Capture the cell that displays the provided text and extract its (X, Y) central coordinate. 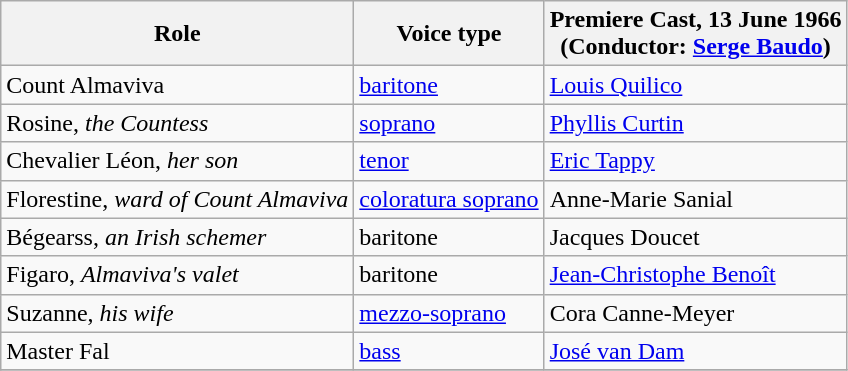
bass (449, 351)
coloratura soprano (449, 199)
Phyllis Curtin (696, 123)
Louis Quilico (696, 85)
Premiere Cast, 13 June 1966 (Conductor: Serge Baudo) (696, 34)
Suzanne, his wife (178, 313)
José van Dam (696, 351)
Anne-Marie Sanial (696, 199)
Cora Canne-Meyer (696, 313)
Rosine, the Countess (178, 123)
Figaro, Almaviva's valet (178, 275)
Eric Tappy (696, 161)
Count Almaviva (178, 85)
Voice type (449, 34)
Master Fal (178, 351)
Jacques Doucet (696, 237)
Role (178, 34)
Florestine, ward of Count Almaviva (178, 199)
Jean-Christophe Benoît (696, 275)
tenor (449, 161)
Chevalier Léon, her son (178, 161)
Bégearss, an Irish schemer (178, 237)
mezzo-soprano (449, 313)
soprano (449, 123)
